Capture the cell that displays the provided text and extract its [X, Y] central coordinate. 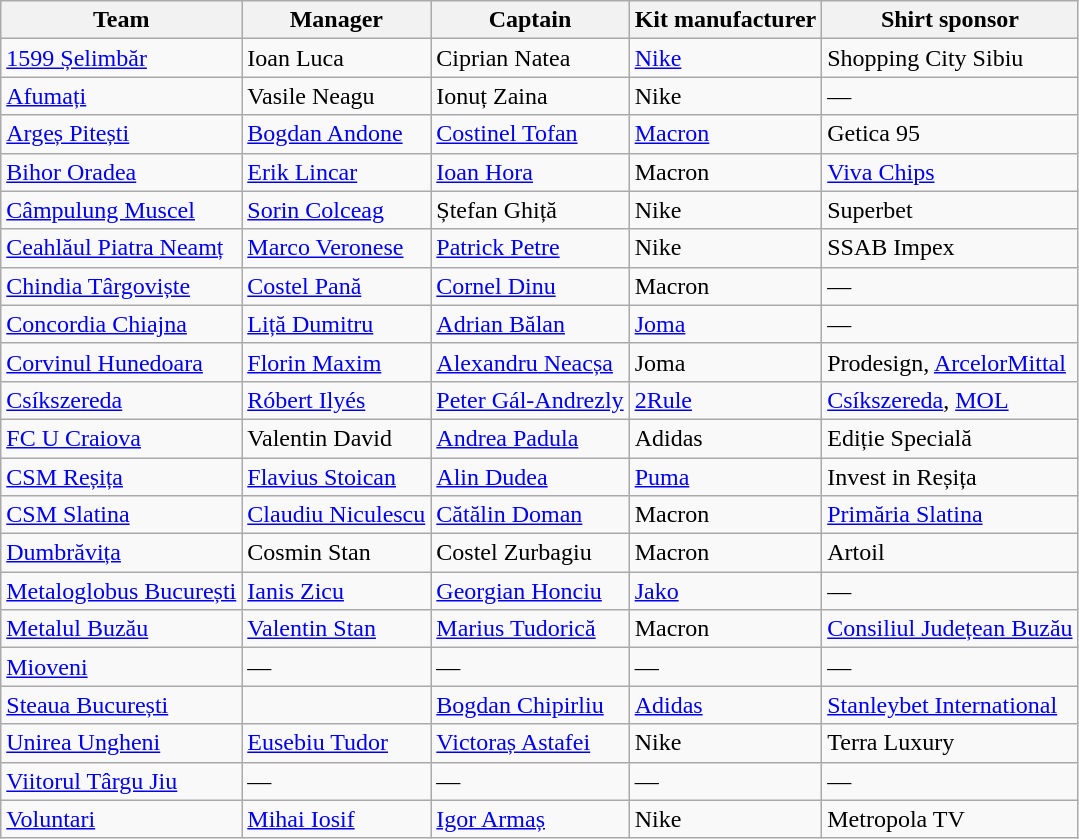
Ștefan Ghiță [530, 210]
Eusebiu Tudor [336, 743]
Ioan Hora [530, 172]
CSM Reșița [122, 477]
Metalul Buzău [122, 629]
Georgian Honciu [530, 591]
Artoil [950, 553]
Shirt sponsor [950, 20]
Cornel Dinu [530, 286]
Costel Pană [336, 286]
Róbert Ilyés [336, 400]
CSM Slatina [122, 515]
Primăria Slatina [950, 515]
Marius Tudorică [530, 629]
Bogdan Chipirliu [530, 705]
Claudiu Niculescu [336, 515]
Team [122, 20]
Dumbrăvița [122, 553]
Puma [726, 477]
Terra Luxury [950, 743]
Costinel Tofan [530, 134]
Getica 95 [950, 134]
Cătălin Doman [530, 515]
Alin Dudea [530, 477]
Manager [336, 20]
Sorin Colceag [336, 210]
1599 Șelimbăr [122, 58]
Voluntari [122, 819]
Igor Armaș [530, 819]
Ciprian Natea [530, 58]
Prodesign, ArcelorMittal [950, 362]
Jako [726, 591]
Florin Maxim [336, 362]
Ediție Specială [950, 438]
Kit manufacturer [726, 20]
Adrian Bălan [530, 324]
Ianis Zicu [336, 591]
Unirea Ungheni [122, 743]
Peter Gál-Andrezly [530, 400]
Valentin Stan [336, 629]
Valentin David [336, 438]
Ceahlăul Piatra Neamț [122, 248]
Marco Veronese [336, 248]
Ionuț Zaina [530, 96]
Chindia Târgoviște [122, 286]
Erik Lincar [336, 172]
Consiliul Județean Buzău [950, 629]
Viva Chips [950, 172]
Costel Zurbagiu [530, 553]
Argeș Pitești [122, 134]
Viitorul Târgu Jiu [122, 781]
Câmpulung Muscel [122, 210]
Afumați [122, 96]
Victoraș Astafei [530, 743]
Andrea Padula [530, 438]
Corvinul Hunedoara [122, 362]
Liță Dumitru [336, 324]
Vasile Neagu [336, 96]
Csíkszereda, MOL [950, 400]
Metaloglobus București [122, 591]
Shopping City Sibiu [950, 58]
Concordia Chiajna [122, 324]
Superbet [950, 210]
Patrick Petre [530, 248]
SSAB Impex [950, 248]
Invest in Reșița [950, 477]
Cosmin Stan [336, 553]
FC U Craiova [122, 438]
Stanleybet International [950, 705]
Bihor Oradea [122, 172]
Alexandru Neacșa [530, 362]
Flavius Stoican [336, 477]
Bogdan Andone [336, 134]
Mihai Iosif [336, 819]
Metropola TV [950, 819]
Captain [530, 20]
Mioveni [122, 667]
Csíkszereda [122, 400]
2Rule [726, 400]
Steaua București [122, 705]
Ioan Luca [336, 58]
